Provide the (X, Y) coordinate of the cell's center where the given text is located.  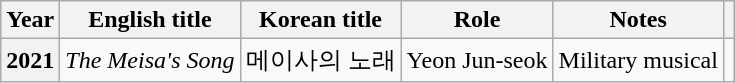
English title (150, 20)
Korean title (320, 20)
Year (30, 20)
The Meisa's Song (150, 60)
Military musical (638, 60)
Notes (638, 20)
2021 (30, 60)
메이사의 노래 (320, 60)
Yeon Jun-seok (477, 60)
Role (477, 20)
